Identify which cell holds the provided text, then report its [x, y] central coordinate. 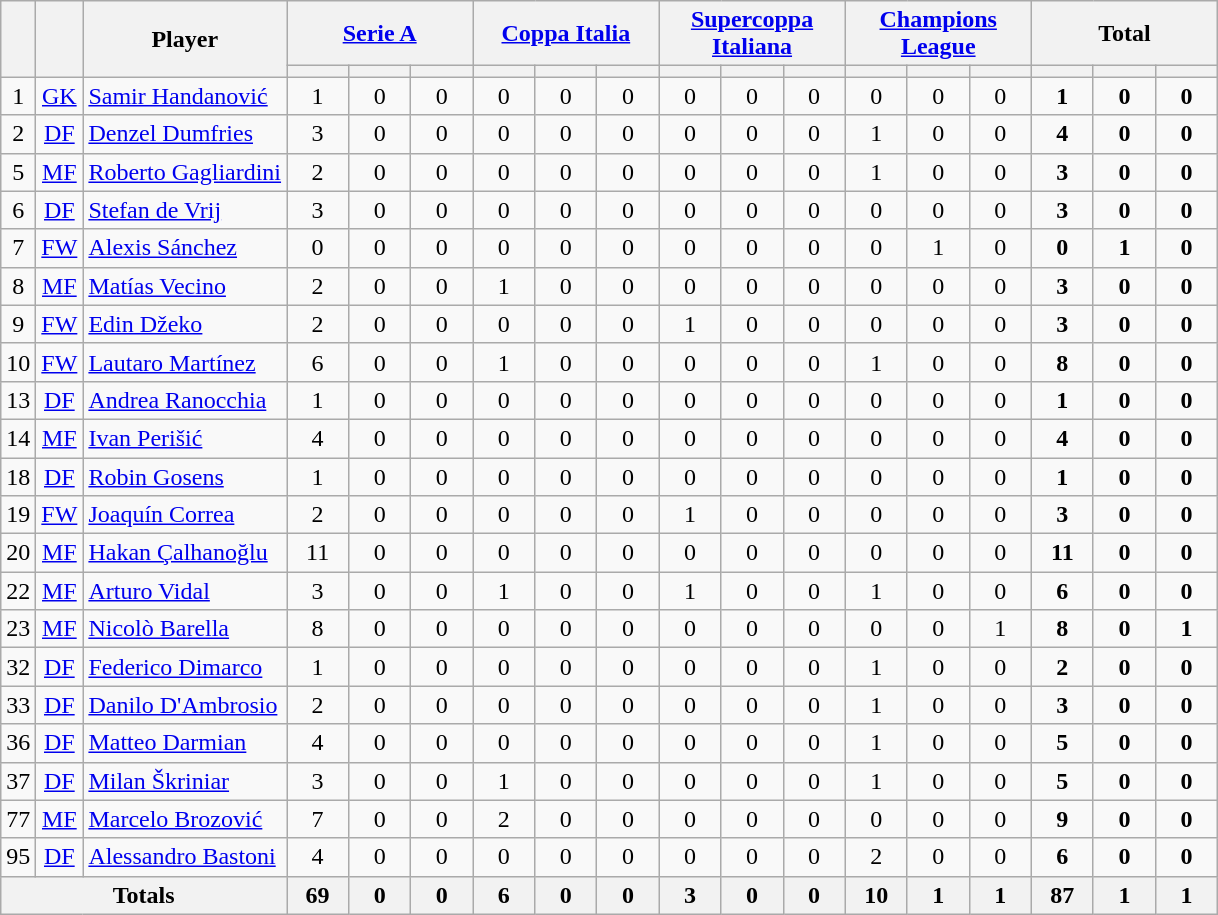
95 [18, 857]
Marcelo Brozović [185, 819]
Arturo Vidal [185, 591]
GK [60, 96]
Player [185, 39]
13 [18, 400]
Joaquín Correa [185, 515]
22 [18, 591]
Edin Džeko [185, 324]
36 [18, 743]
14 [18, 438]
33 [18, 705]
Serie A [380, 34]
Robin Gosens [185, 477]
Stefan de Vrij [185, 210]
Supercoppa Italiana [752, 34]
Federico Dimarco [185, 667]
Denzel Dumfries [185, 134]
Andrea Ranocchia [185, 400]
20 [18, 553]
87 [1062, 895]
Milan Škriniar [185, 781]
Total [1124, 34]
Hakan Çalhanoğlu [185, 553]
Matteo Darmian [185, 743]
19 [18, 515]
Nicolò Barella [185, 629]
69 [318, 895]
Matías Vecino [185, 286]
Ivan Perišić [185, 438]
32 [18, 667]
Alessandro Bastoni [185, 857]
Alexis Sánchez [185, 248]
Coppa Italia [566, 34]
77 [18, 819]
Roberto Gagliardini [185, 172]
18 [18, 477]
Danilo D'Ambrosio [185, 705]
Totals [144, 895]
Champions League [938, 34]
Lautaro Martínez [185, 362]
Samir Handanović [185, 96]
23 [18, 629]
37 [18, 781]
